Find where the given text appears and provide that cell's center as [x, y] coordinate. 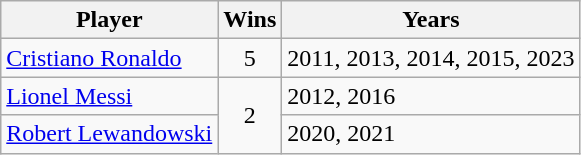
2020, 2021 [431, 134]
Years [431, 20]
Cristiano Ronaldo [110, 58]
2012, 2016 [431, 96]
2011, 2013, 2014, 2015, 2023 [431, 58]
2 [250, 115]
Lionel Messi [110, 96]
Player [110, 20]
5 [250, 58]
Wins [250, 20]
Robert Lewandowski [110, 134]
